Pinpoint the cell where the given text exists, returning its (x, y) midpoint coordinate. 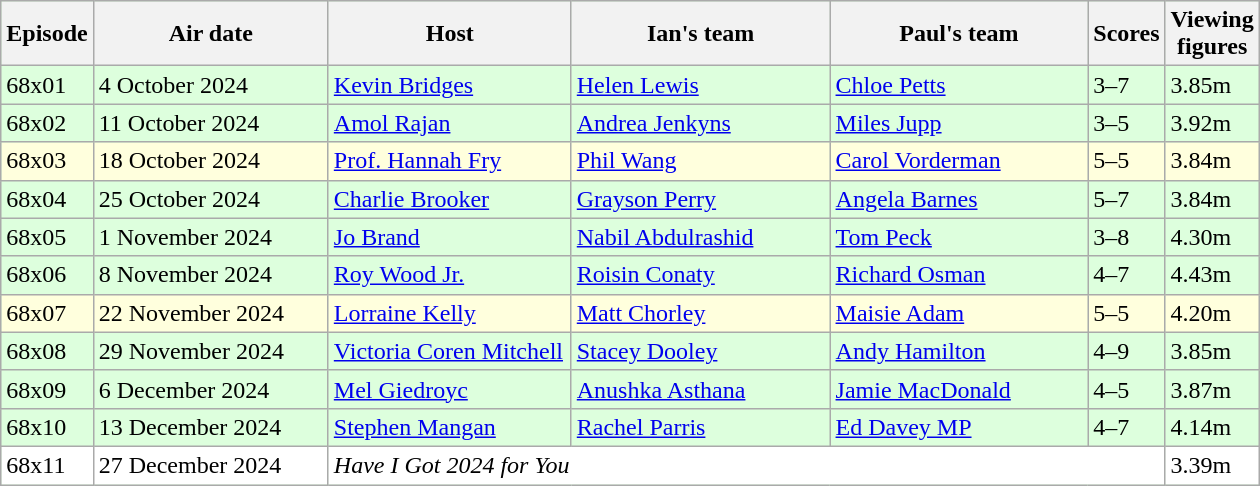
Grayson Perry (700, 199)
Jamie MacDonald (959, 389)
29 November 2024 (210, 351)
Air date (210, 34)
25 October 2024 (210, 199)
Phil Wang (700, 161)
68x11 (47, 465)
3–7 (1126, 85)
Andrea Jenkyns (700, 123)
Maisie Adam (959, 313)
11 October 2024 (210, 123)
Paul's team (959, 34)
Matt Chorley (700, 313)
3.92m (1212, 123)
5–7 (1126, 199)
68x07 (47, 313)
Stephen Mangan (450, 427)
Mel Giedroyc (450, 389)
68x09 (47, 389)
18 October 2024 (210, 161)
Scores (1126, 34)
Helen Lewis (700, 85)
Angela Barnes (959, 199)
Andy Hamilton (959, 351)
Jo Brand (450, 237)
Tom Peck (959, 237)
Episode (47, 34)
Victoria Coren Mitchell (450, 351)
4 October 2024 (210, 85)
Rachel Parris (700, 427)
Nabil Abdulrashid (700, 237)
68x05 (47, 237)
68x03 (47, 161)
Charlie Brooker (450, 199)
68x04 (47, 199)
3.39m (1212, 465)
4.14m (1212, 427)
Stacey Dooley (700, 351)
3–8 (1126, 237)
3–5 (1126, 123)
Roy Wood Jr. (450, 275)
22 November 2024 (210, 313)
68x08 (47, 351)
27 December 2024 (210, 465)
13 December 2024 (210, 427)
68x01 (47, 85)
Have I Got 2024 for You (746, 465)
Richard Osman (959, 275)
68x02 (47, 123)
3.87m (1212, 389)
6 December 2024 (210, 389)
8 November 2024 (210, 275)
68x06 (47, 275)
Viewing figures (1212, 34)
Chloe Petts (959, 85)
Kevin Bridges (450, 85)
4.20m (1212, 313)
1 November 2024 (210, 237)
Lorraine Kelly (450, 313)
4.43m (1212, 275)
Miles Jupp (959, 123)
68x10 (47, 427)
4.30m (1212, 237)
Roisin Conaty (700, 275)
Amol Rajan (450, 123)
Host (450, 34)
Prof. Hannah Fry (450, 161)
Anushka Asthana (700, 389)
Carol Vorderman (959, 161)
Ian's team (700, 34)
Ed Davey MP (959, 427)
4–9 (1126, 351)
4–5 (1126, 389)
